Identify which cell holds the provided text, then report its (x, y) central coordinate. 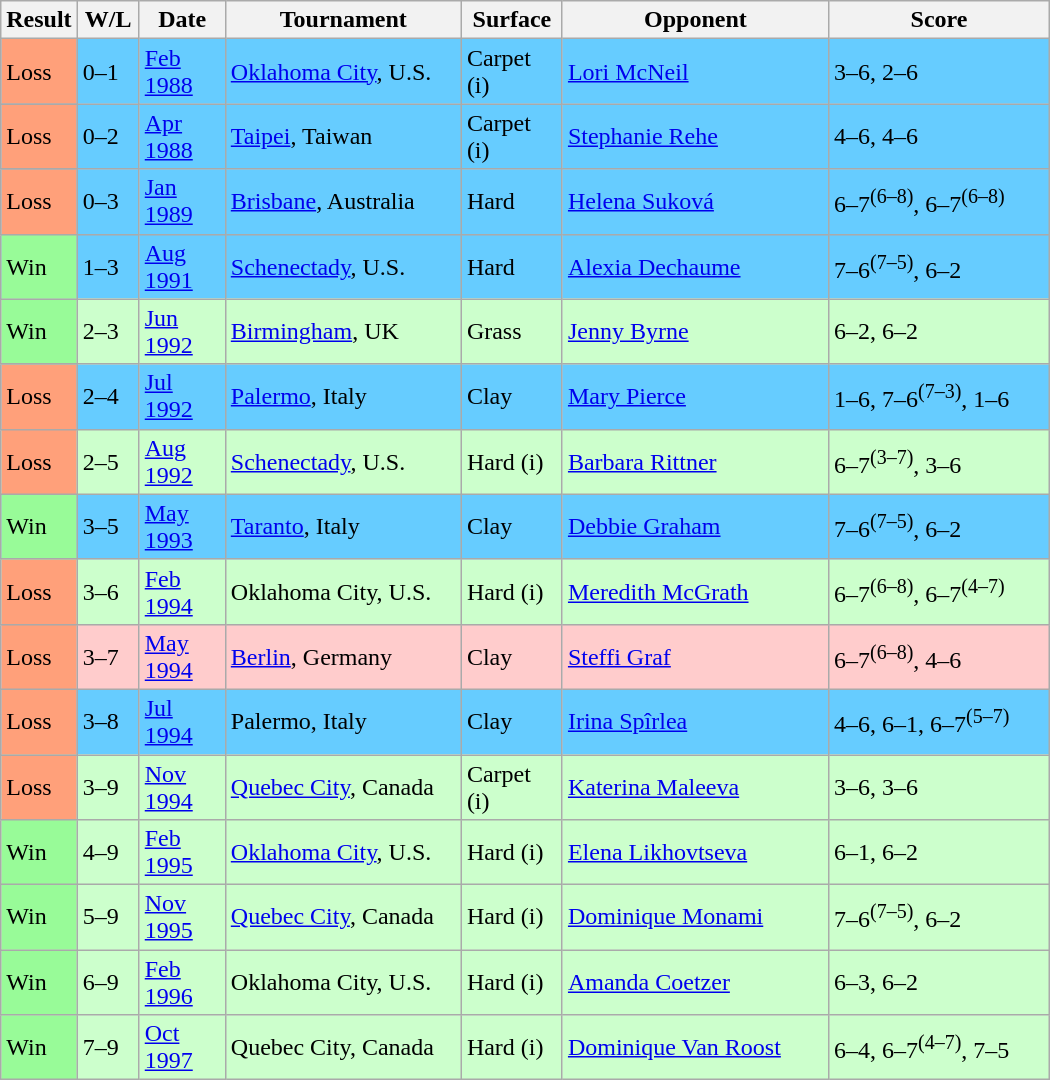
Tournament (343, 20)
6–2, 6–2 (938, 332)
Feb 1996 (182, 982)
3–9 (108, 786)
Surface (512, 20)
Berlin, Germany (343, 656)
Aug 1991 (182, 266)
6–1, 6–2 (938, 852)
Brisbane, Australia (343, 202)
0–2 (108, 136)
0–1 (108, 72)
5–9 (108, 918)
Dominique Van Roost (695, 1048)
Steffi Graf (695, 656)
Result (39, 20)
Jan 1989 (182, 202)
6–7(6–8), 6–7(6–8) (938, 202)
Barbara Rittner (695, 462)
Feb 1994 (182, 592)
Jun 1992 (182, 332)
Apr 1988 (182, 136)
3–5 (108, 526)
Grass (512, 332)
4–6, 6–1, 6–7(5–7) (938, 722)
May 1993 (182, 526)
Meredith McGrath (695, 592)
Nov 1995 (182, 918)
Amanda Coetzer (695, 982)
3–6, 3–6 (938, 786)
Jul 1994 (182, 722)
7–9 (108, 1048)
Lori McNeil (695, 72)
Stephanie Rehe (695, 136)
6–4, 6–7(4–7), 7–5 (938, 1048)
2–5 (108, 462)
Oct 1997 (182, 1048)
Taranto, Italy (343, 526)
W/L (108, 20)
Irina Spîrlea (695, 722)
3–7 (108, 656)
Helena Suková (695, 202)
Nov 1994 (182, 786)
Score (938, 20)
May 1994 (182, 656)
Jul 1992 (182, 396)
Feb 1995 (182, 852)
Elena Likhovtseva (695, 852)
2–3 (108, 332)
2–4 (108, 396)
6–7(6–8), 6–7(4–7) (938, 592)
Mary Pierce (695, 396)
Jenny Byrne (695, 332)
Feb 1988 (182, 72)
6–7(6–8), 4–6 (938, 656)
Date (182, 20)
Katerina Maleeva (695, 786)
Dominique Monami (695, 918)
0–3 (108, 202)
Birmingham, UK (343, 332)
6–9 (108, 982)
Opponent (695, 20)
6–7(3–7), 3–6 (938, 462)
1–3 (108, 266)
6–3, 6–2 (938, 982)
Alexia Dechaume (695, 266)
3–6 (108, 592)
Aug 1992 (182, 462)
Taipei, Taiwan (343, 136)
3–8 (108, 722)
4–9 (108, 852)
1–6, 7–6(7–3), 1–6 (938, 396)
4–6, 4–6 (938, 136)
Debbie Graham (695, 526)
3–6, 2–6 (938, 72)
